Identify which cell holds the provided text, then report its (x, y) central coordinate. 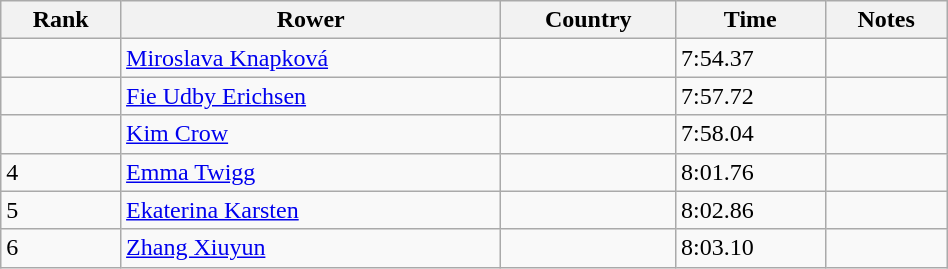
8:02.86 (751, 210)
5 (61, 210)
8:03.10 (751, 248)
7:57.72 (751, 96)
7:58.04 (751, 134)
Kim Crow (311, 134)
Ekaterina Karsten (311, 210)
Rower (311, 20)
8:01.76 (751, 172)
Zhang Xiuyun (311, 248)
6 (61, 248)
Emma Twigg (311, 172)
Time (751, 20)
Notes (886, 20)
Country (588, 20)
7:54.37 (751, 58)
Rank (61, 20)
Fie Udby Erichsen (311, 96)
Miroslava Knapková (311, 58)
4 (61, 172)
